Return the (x, y) coordinate for the center point of the cell that contains the specified text.  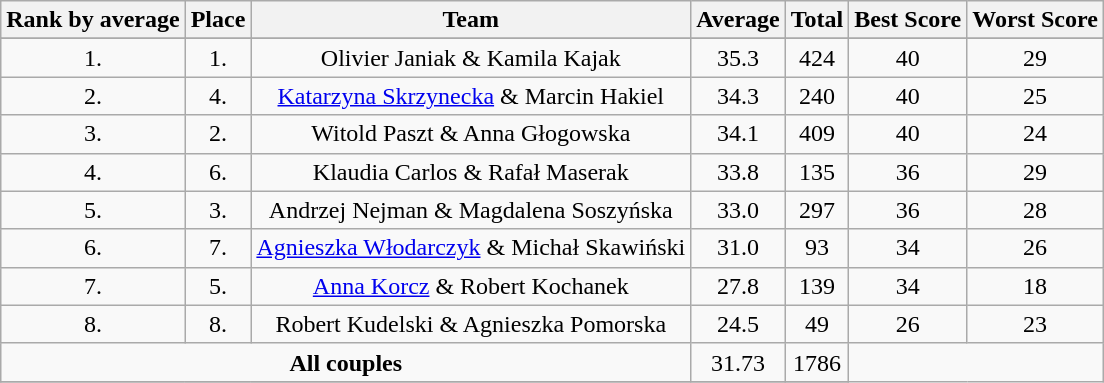
Agnieszka Włodarczyk & Michał Skawiński (471, 248)
33.8 (738, 172)
135 (817, 172)
35.3 (738, 58)
24.5 (738, 324)
Rank by average (93, 20)
25 (1036, 96)
Place (218, 20)
Witold Paszt & Anna Głogowska (471, 134)
Total (817, 20)
Best Score (908, 20)
34.3 (738, 96)
18 (1036, 286)
297 (817, 210)
Anna Korcz & Robert Kochanek (471, 286)
31.0 (738, 248)
424 (817, 58)
139 (817, 286)
33.0 (738, 210)
Worst Score (1036, 20)
Andrzej Nejman & Magdalena Soszyńska (471, 210)
49 (817, 324)
27.8 (738, 286)
24 (1036, 134)
34.1 (738, 134)
31.73 (738, 362)
93 (817, 248)
Olivier Janiak & Kamila Kajak (471, 58)
Katarzyna Skrzynecka & Marcin Hakiel (471, 96)
Robert Kudelski & Agnieszka Pomorska (471, 324)
240 (817, 96)
409 (817, 134)
1786 (817, 362)
All couples (346, 362)
Klaudia Carlos & Rafał Maserak (471, 172)
Average (738, 20)
Team (471, 20)
28 (1036, 210)
23 (1036, 324)
